Return the [X, Y] coordinate for the center point of the cell that contains the specified text.  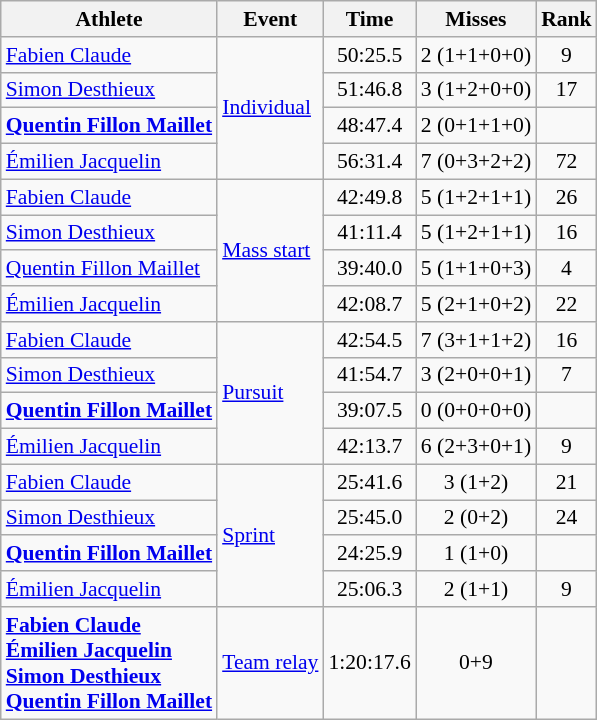
1:20:17.6 [369, 663]
25:45.0 [369, 518]
7 [566, 375]
72 [566, 162]
4 [566, 269]
6 (2+3+0+1) [476, 447]
2 (1+1) [476, 589]
7 (0+3+2+2) [476, 162]
3 (1+2) [476, 482]
41:11.4 [369, 233]
48:47.4 [369, 126]
Sprint [270, 535]
39:07.5 [369, 411]
2 (0+1+1+0) [476, 126]
Athlete [109, 19]
56:31.4 [369, 162]
42:54.5 [369, 340]
22 [566, 304]
0 (0+0+0+0) [476, 411]
3 (1+2+0+0) [476, 90]
17 [566, 90]
25:41.6 [369, 482]
3 (2+0+0+1) [476, 375]
5 (2+1+0+2) [476, 304]
1 (1+0) [476, 554]
39:40.0 [369, 269]
21 [566, 482]
Misses [476, 19]
Event [270, 19]
Team relay [270, 663]
Rank [566, 19]
51:46.8 [369, 90]
50:25.5 [369, 55]
2 (1+1+0+0) [476, 55]
42:08.7 [369, 304]
Fabien ClaudeÉmilien JacquelinSimon DesthieuxQuentin Fillon Maillet [109, 663]
Time [369, 19]
5 (1+1+0+3) [476, 269]
Mass start [270, 250]
24 [566, 518]
42:49.8 [369, 197]
26 [566, 197]
25:06.3 [369, 589]
7 (3+1+1+2) [476, 340]
Pursuit [270, 393]
41:54.7 [369, 375]
2 (0+2) [476, 518]
0+9 [476, 663]
Individual [270, 108]
42:13.7 [369, 447]
24:25.9 [369, 554]
